Detect which cell encompasses the target text, then output its [X, Y] center coordinate. 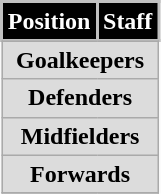
Position [50, 22]
Forwards [80, 174]
Midfielders [80, 136]
Staff [128, 22]
Goalkeepers [80, 60]
Defenders [80, 98]
